From the cell containing the given text, extract its center point as (X, Y) coordinate. 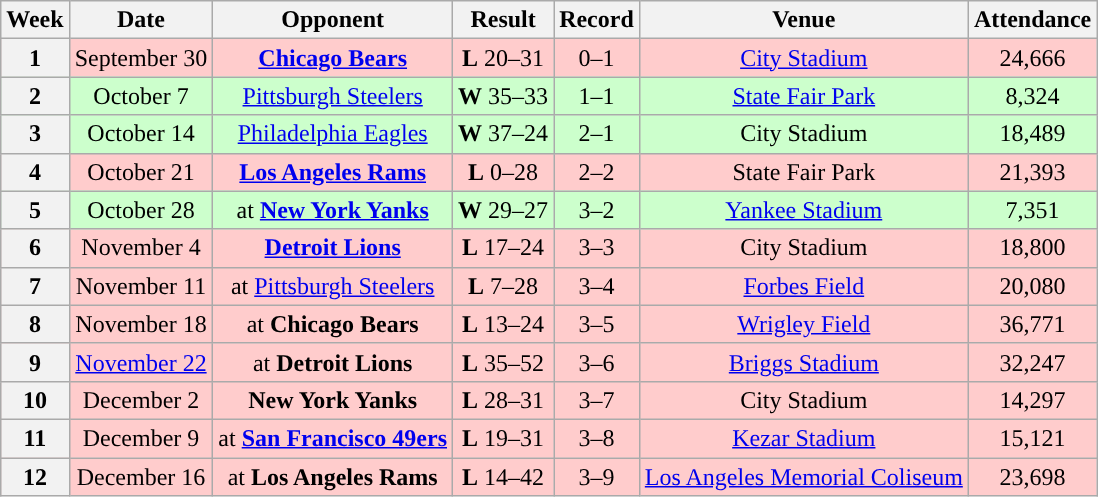
11 (35, 438)
Wrigley Field (804, 324)
L 35–52 (504, 362)
October 21 (141, 172)
at Pittsburgh Steelers (333, 286)
18,489 (1032, 134)
at Chicago Bears (333, 324)
W 29–27 (504, 210)
Kezar Stadium (804, 438)
2–2 (597, 172)
Attendance (1032, 20)
Yankee Stadium (804, 210)
32,247 (1032, 362)
December 16 (141, 477)
3–3 (597, 248)
L 7–28 (504, 286)
Opponent (333, 20)
Record (597, 20)
Week (35, 20)
L 14–42 (504, 477)
3–9 (597, 477)
1 (35, 58)
L 13–24 (504, 324)
20,080 (1032, 286)
1–1 (597, 96)
3–6 (597, 362)
W 37–24 (504, 134)
7,351 (1032, 210)
15,121 (1032, 438)
October 7 (141, 96)
Los Angeles Memorial Coliseum (804, 477)
3–2 (597, 210)
L 19–31 (504, 438)
12 (35, 477)
L 17–24 (504, 248)
Venue (804, 20)
New York Yanks (333, 400)
L 20–31 (504, 58)
6 (35, 248)
December 9 (141, 438)
at Los Angeles Rams (333, 477)
at Detroit Lions (333, 362)
September 30 (141, 58)
3–8 (597, 438)
Date (141, 20)
3–4 (597, 286)
2 (35, 96)
W 35–33 (504, 96)
Detroit Lions (333, 248)
November 11 (141, 286)
3–5 (597, 324)
Los Angeles Rams (333, 172)
36,771 (1032, 324)
9 (35, 362)
Forbes Field (804, 286)
23,698 (1032, 477)
Result (504, 20)
October 28 (141, 210)
November 4 (141, 248)
Briggs Stadium (804, 362)
5 (35, 210)
Chicago Bears (333, 58)
2–1 (597, 134)
December 2 (141, 400)
10 (35, 400)
November 18 (141, 324)
3–7 (597, 400)
7 (35, 286)
0–1 (597, 58)
at New York Yanks (333, 210)
14,297 (1032, 400)
21,393 (1032, 172)
L 0–28 (504, 172)
3 (35, 134)
at San Francisco 49ers (333, 438)
Pittsburgh Steelers (333, 96)
L 28–31 (504, 400)
8 (35, 324)
8,324 (1032, 96)
October 14 (141, 134)
Philadelphia Eagles (333, 134)
18,800 (1032, 248)
November 22 (141, 362)
24,666 (1032, 58)
4 (35, 172)
